Find where the given text appears and provide that cell's center as (X, Y) coordinate. 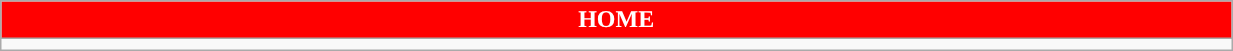
HOME (616, 20)
